Search for the cell housing the specified text and yield its [X, Y] center coordinate. 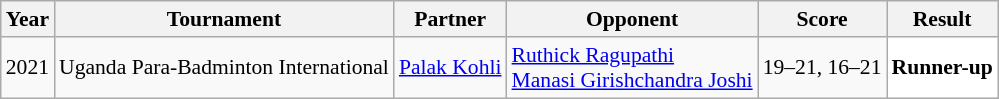
Opponent [632, 19]
Result [942, 19]
Year [28, 19]
Runner-up [942, 68]
Uganda Para-Badminton International [224, 68]
Tournament [224, 19]
Score [822, 19]
Ruthick Ragupathi Manasi Girishchandra Joshi [632, 68]
Palak Kohli [450, 68]
19–21, 16–21 [822, 68]
2021 [28, 68]
Partner [450, 19]
